Detect which cell encompasses the target text, then output its [X, Y] center coordinate. 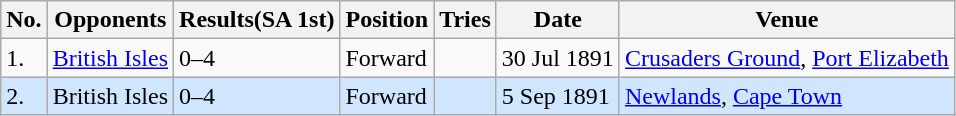
Tries [466, 20]
Newlands, Cape Town [786, 96]
Position [387, 20]
Crusaders Ground, Port Elizabeth [786, 58]
1. [24, 58]
Results(SA 1st) [257, 20]
No. [24, 20]
2. [24, 96]
Date [558, 20]
30 Jul 1891 [558, 58]
Venue [786, 20]
Opponents [110, 20]
5 Sep 1891 [558, 96]
